Detect which cell encompasses the target text, then output its (X, Y) center coordinate. 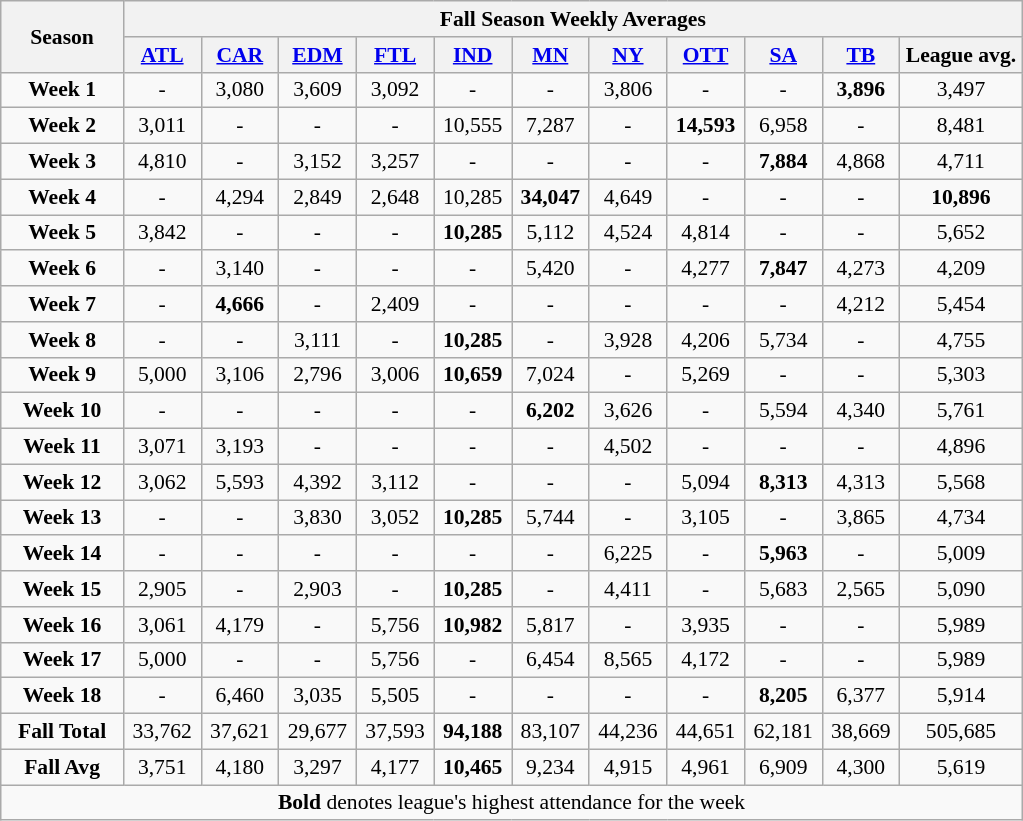
5,090 (962, 589)
4,524 (628, 233)
5,568 (962, 482)
3,062 (162, 482)
6,454 (551, 660)
3,006 (395, 375)
TB (861, 55)
5,619 (962, 767)
44,236 (628, 732)
Week 2 (62, 126)
4,868 (861, 162)
3,106 (240, 375)
4,212 (861, 304)
Bold denotes league's highest attendance for the week (512, 803)
14,593 (706, 126)
Week 18 (62, 696)
Week 15 (62, 589)
3,080 (240, 90)
OTT (706, 55)
2,849 (318, 197)
4,711 (962, 162)
4,206 (706, 340)
10,896 (962, 197)
7,884 (783, 162)
3,609 (318, 90)
3,071 (162, 447)
3,257 (395, 162)
5,594 (783, 411)
6,958 (783, 126)
4,313 (861, 482)
4,649 (628, 197)
Week 12 (62, 482)
7,024 (551, 375)
MN (551, 55)
Week 3 (62, 162)
5,914 (962, 696)
4,180 (240, 767)
6,909 (783, 767)
44,651 (706, 732)
ATL (162, 55)
10,555 (473, 126)
4,340 (861, 411)
Week 5 (62, 233)
5,744 (551, 518)
6,377 (861, 696)
EDM (318, 55)
3,111 (318, 340)
4,294 (240, 197)
5,269 (706, 375)
4,734 (962, 518)
5,761 (962, 411)
3,842 (162, 233)
4,273 (861, 269)
3,297 (318, 767)
4,915 (628, 767)
3,626 (628, 411)
3,928 (628, 340)
4,810 (162, 162)
3,830 (318, 518)
Week 16 (62, 625)
4,961 (706, 767)
3,092 (395, 90)
4,300 (861, 767)
3,935 (706, 625)
38,669 (861, 732)
37,593 (395, 732)
6,225 (628, 554)
2,905 (162, 589)
34,047 (551, 197)
7,287 (551, 126)
3,497 (962, 90)
6,202 (551, 411)
Fall Total (62, 732)
3,152 (318, 162)
Week 17 (62, 660)
FTL (395, 55)
Fall Avg (62, 767)
6,460 (240, 696)
5,009 (962, 554)
Week 10 (62, 411)
3,806 (628, 90)
4,392 (318, 482)
4,896 (962, 447)
4,179 (240, 625)
7,847 (783, 269)
9,234 (551, 767)
NY (628, 55)
4,277 (706, 269)
3,140 (240, 269)
Season (62, 36)
Week 7 (62, 304)
3,052 (395, 518)
5,817 (551, 625)
Week 8 (62, 340)
4,172 (706, 660)
3,105 (706, 518)
3,751 (162, 767)
5,963 (783, 554)
8,313 (783, 482)
2,565 (861, 589)
4,411 (628, 589)
5,454 (962, 304)
2,796 (318, 375)
8,565 (628, 660)
5,112 (551, 233)
Week 14 (62, 554)
5,652 (962, 233)
3,035 (318, 696)
SA (783, 55)
Week 1 (62, 90)
CAR (240, 55)
5,303 (962, 375)
3,112 (395, 482)
5,734 (783, 340)
5,505 (395, 696)
5,683 (783, 589)
2,648 (395, 197)
5,593 (240, 482)
Week 11 (62, 447)
Week 4 (62, 197)
83,107 (551, 732)
Week 9 (62, 375)
3,865 (861, 518)
505,685 (962, 732)
4,177 (395, 767)
4,755 (962, 340)
3,011 (162, 126)
League avg. (962, 55)
62,181 (783, 732)
29,677 (318, 732)
10,982 (473, 625)
4,502 (628, 447)
IND (473, 55)
Week 6 (62, 269)
4,666 (240, 304)
4,814 (706, 233)
5,094 (706, 482)
3,896 (861, 90)
2,409 (395, 304)
3,193 (240, 447)
4,209 (962, 269)
94,188 (473, 732)
3,061 (162, 625)
Week 13 (62, 518)
33,762 (162, 732)
2,903 (318, 589)
10,659 (473, 375)
37,621 (240, 732)
Fall Season Weekly Averages (572, 19)
5,420 (551, 269)
8,481 (962, 126)
8,205 (783, 696)
10,465 (473, 767)
